Scan for the cell matching the given text and deliver its (X, Y) coordinate at center. 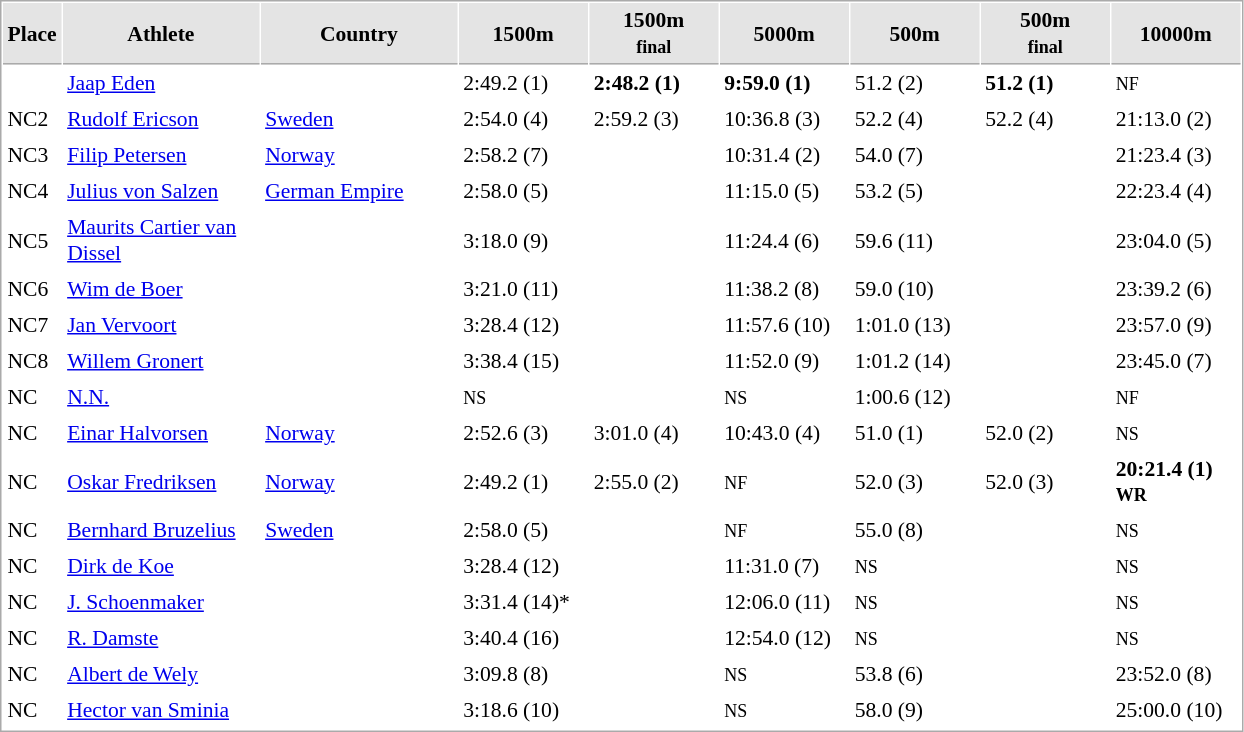
Dirk de Koe (161, 566)
10:43.0 (4) (784, 433)
3:09.8 (8) (524, 674)
21:13.0 (2) (1176, 119)
Albert de Wely (161, 674)
20:21.4 (1) WR (1176, 482)
11:38.2 (8) (784, 289)
500m (914, 34)
51.0 (1) (914, 433)
23:45.0 (7) (1176, 361)
NC6 (32, 289)
1:01.2 (14) (914, 361)
Oskar Fredriksen (161, 482)
2:54.0 (4) (524, 119)
NC2 (32, 119)
51.2 (1) (1046, 83)
1:01.0 (13) (914, 325)
Willem Gronert (161, 361)
NC7 (32, 325)
Hector van Sminia (161, 710)
59.0 (10) (914, 289)
Einar Halvorsen (161, 433)
Athlete (161, 34)
2:58.2 (7) (524, 155)
5000m (784, 34)
NC8 (32, 361)
23:04.0 (5) (1176, 240)
10:31.4 (2) (784, 155)
54.0 (7) (914, 155)
Rudolf Ericson (161, 119)
22:23.4 (4) (1176, 191)
10000m (1176, 34)
3:21.0 (11) (524, 289)
2:55.0 (2) (654, 482)
53.8 (6) (914, 674)
3:40.4 (16) (524, 638)
23:52.0 (8) (1176, 674)
Jaap Eden (161, 83)
2:59.2 (3) (654, 119)
25:00.0 (10) (1176, 710)
52.0 (2) (1046, 433)
Bernhard Bruzelius (161, 530)
53.2 (5) (914, 191)
21:23.4 (3) (1176, 155)
3:18.6 (10) (524, 710)
23:39.2 (6) (1176, 289)
N.N. (161, 397)
10:36.8 (3) (784, 119)
23:57.0 (9) (1176, 325)
2:48.2 (1) (654, 83)
2:52.6 (3) (524, 433)
11:57.6 (10) (784, 325)
11:52.0 (9) (784, 361)
58.0 (9) (914, 710)
12:54.0 (12) (784, 638)
1500mfinal (654, 34)
3:38.4 (15) (524, 361)
Wim de Boer (161, 289)
J. Schoenmaker (161, 602)
59.6 (11) (914, 240)
11:31.0 (7) (784, 566)
Maurits Cartier van Dissel (161, 240)
11:24.4 (6) (784, 240)
NC4 (32, 191)
1500m (524, 34)
R. Damste (161, 638)
Julius von Salzen (161, 191)
Country (359, 34)
3:31.4 (14)* (524, 602)
NC5 (32, 240)
11:15.0 (5) (784, 191)
3:18.0 (9) (524, 240)
German Empire (359, 191)
500mfinal (1046, 34)
1:00.6 (12) (914, 397)
12:06.0 (11) (784, 602)
9:59.0 (1) (784, 83)
55.0 (8) (914, 530)
3:01.0 (4) (654, 433)
NC3 (32, 155)
Jan Vervoort (161, 325)
Filip Petersen (161, 155)
Place (32, 34)
51.2 (2) (914, 83)
